Locate the cell with the specified text and output its (X, Y) center coordinate. 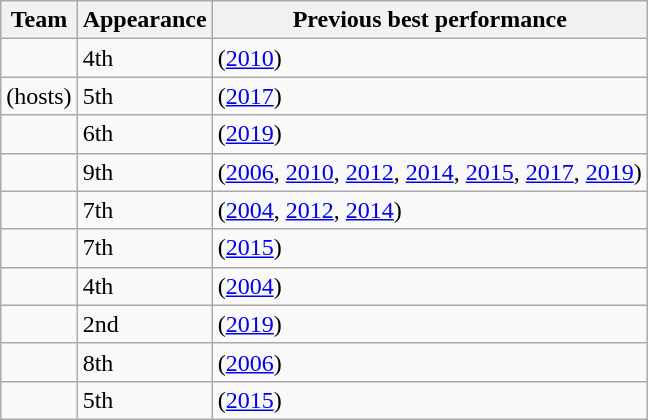
2nd (144, 324)
Appearance (144, 20)
(hosts) (39, 96)
(2006) (430, 362)
(2017) (430, 96)
(2010) (430, 58)
(2004, 2012, 2014) (430, 210)
8th (144, 362)
Team (39, 20)
9th (144, 172)
(2006, 2010, 2012, 2014, 2015, 2017, 2019) (430, 172)
6th (144, 134)
Previous best performance (430, 20)
(2004) (430, 286)
